From the cell containing the given text, extract its center point as [x, y] coordinate. 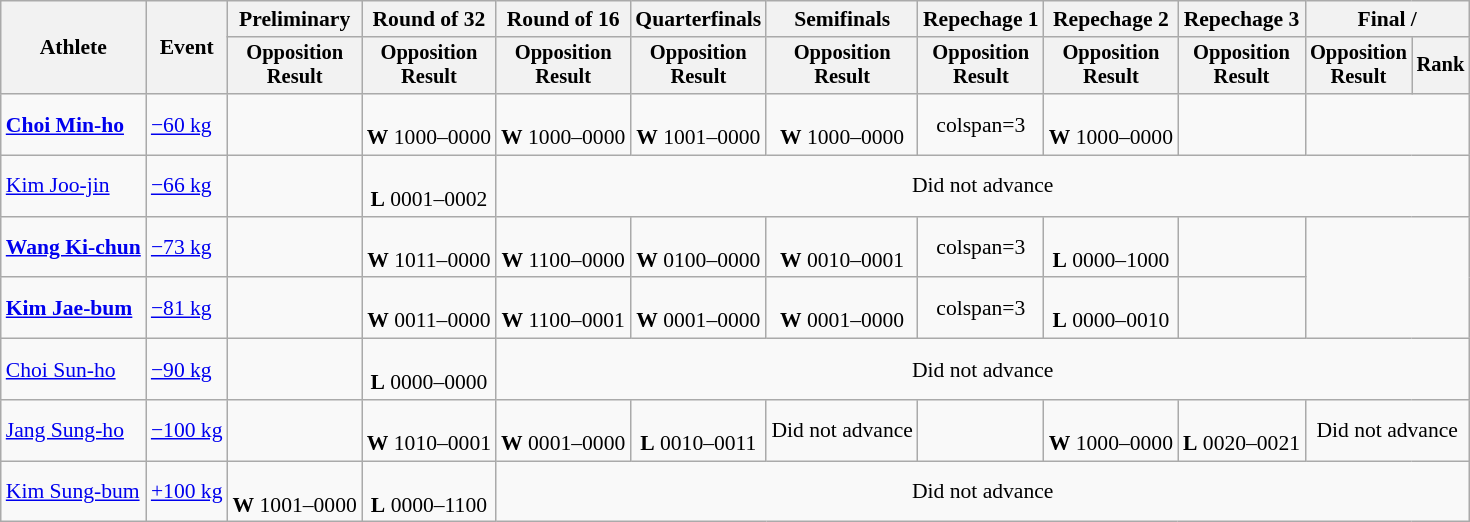
W 1011–0000 [429, 248]
L 0000–1000 [1111, 248]
Kim Sung-bum [74, 492]
Repechage 3 [1242, 19]
Wang Ki-chun [74, 248]
Quarterfinals [698, 19]
Round of 16 [563, 19]
Round of 32 [429, 19]
L 0000–1100 [429, 492]
+100 kg [187, 492]
Semifinals [842, 19]
−100 kg [187, 430]
L 0001–0002 [429, 186]
W 1100–0000 [563, 248]
L 0000–0000 [429, 370]
−60 kg [187, 124]
W 0011–0000 [429, 308]
W 0010–0001 [842, 248]
Preliminary [295, 19]
Kim Jae-bum [74, 308]
L 0020–0021 [1242, 430]
Athlete [74, 48]
Choi Min-ho [74, 124]
Choi Sun-ho [74, 370]
W 0100–0000 [698, 248]
Rank [1441, 66]
−73 kg [187, 248]
Jang Sung-ho [74, 430]
Repechage 1 [981, 19]
−66 kg [187, 186]
W 1010–0001 [429, 430]
L 0010–0011 [698, 430]
L 0000–0010 [1111, 308]
Kim Joo-jin [74, 186]
−90 kg [187, 370]
Final / [1387, 19]
Repechage 2 [1111, 19]
Event [187, 48]
W 1100–0001 [563, 308]
−81 kg [187, 308]
